Search for the cell housing the specified text and yield its [X, Y] center coordinate. 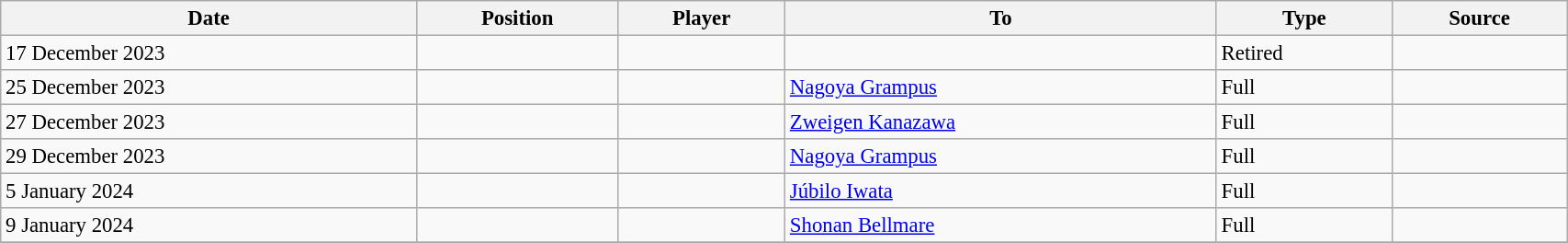
Source [1479, 18]
Type [1304, 18]
Shonan Bellmare [1001, 226]
25 December 2023 [209, 87]
9 January 2024 [209, 226]
Zweigen Kanazawa [1001, 122]
5 January 2024 [209, 191]
Position [516, 18]
Retired [1304, 53]
To [1001, 18]
29 December 2023 [209, 156]
27 December 2023 [209, 122]
17 December 2023 [209, 53]
Player [702, 18]
Date [209, 18]
Júbilo Iwata [1001, 191]
